Determine the [x, y] coordinate at the center of the cell enclosing the given text.  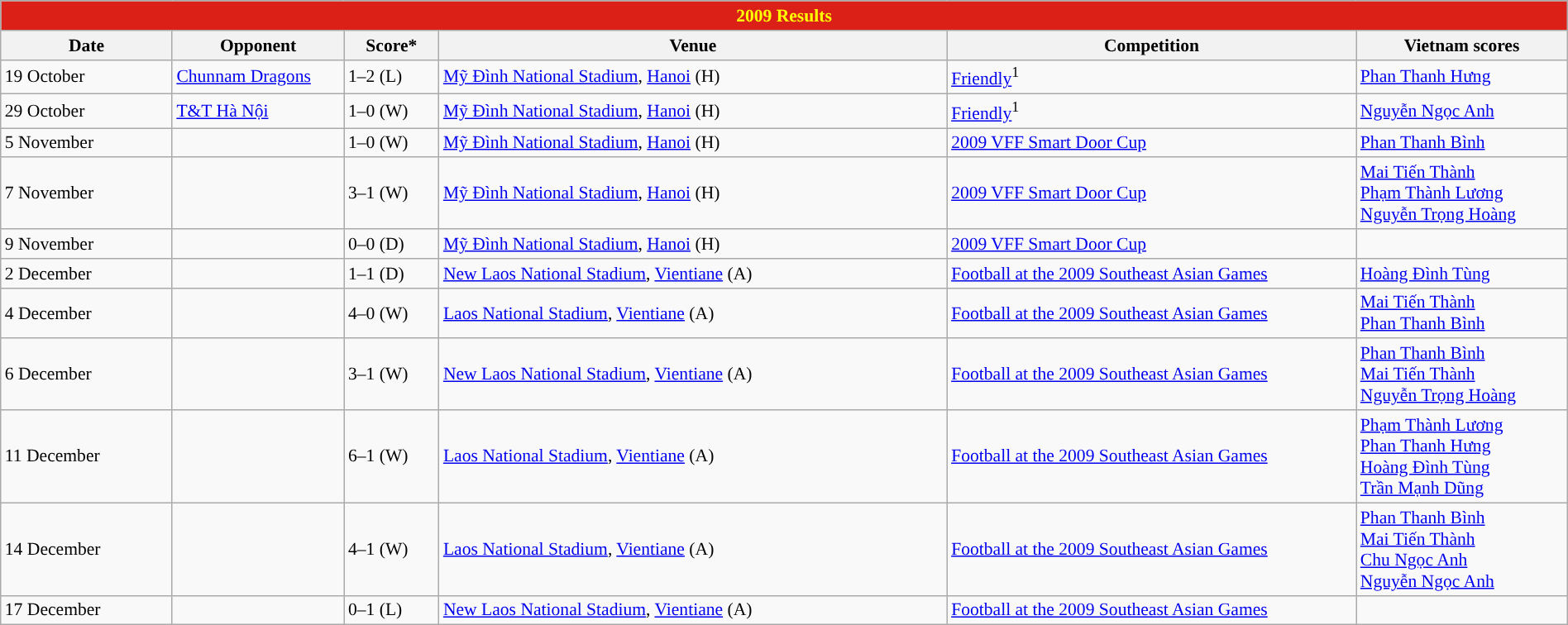
0–0 (D) [392, 244]
T&T Hà Nội [258, 111]
Phan Thanh Hưng [1462, 76]
Phạm Thành Lương Phan Thanh Hưng Hoàng Đình Tùng Trần Mạnh Dũng [1462, 456]
11 December [87, 456]
1–1 (D) [392, 274]
Opponent [258, 45]
9 November [87, 244]
6 December [87, 375]
4–0 (W) [392, 314]
Chunnam Dragons [258, 76]
Phan Thanh Bình Mai Tiến Thành Chu Ngọc Anh Nguyễn Ngọc Anh [1462, 549]
4–1 (W) [392, 549]
6–1 (W) [392, 456]
Venue [693, 45]
Hoàng Đình Tùng [1462, 274]
Nguyễn Ngọc Anh [1462, 111]
2 December [87, 274]
1–2 (L) [392, 76]
2009 Results [784, 16]
Competition [1151, 45]
4 December [87, 314]
Mai Tiến Thành Phạm Thành Lương Nguyễn Trọng Hoàng [1462, 193]
Phan Thanh Bình Mai Tiến Thành Nguyễn Trọng Hoàng [1462, 375]
Phan Thanh Bình [1462, 143]
5 November [87, 143]
Date [87, 45]
Mai Tiến Thành Phan Thanh Bình [1462, 314]
29 October [87, 111]
Vietnam scores [1462, 45]
Score* [392, 45]
14 December [87, 549]
19 October [87, 76]
7 November [87, 193]
